Return the (x, y) coordinate for the center point of the cell that contains the specified text.  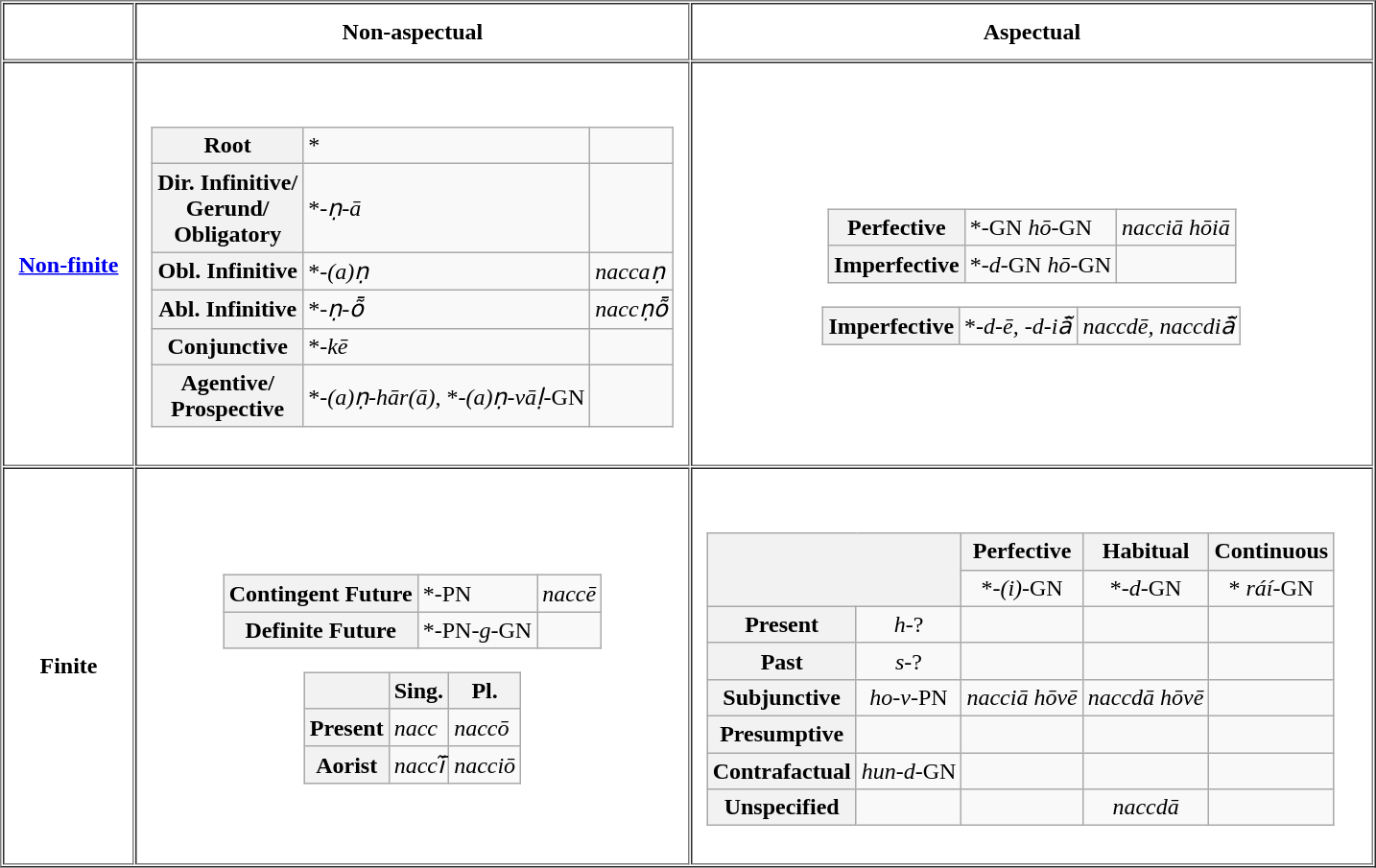
Subjunctive (781, 697)
Definite Future (320, 630)
*-(i)-GN (1022, 588)
s-? (909, 661)
Continuous (1271, 551)
Dir. Infinitive/Gerund/Obligatory (228, 208)
naccdē, naccdiā̃ (1159, 326)
Root (228, 146)
Aorist (346, 764)
Non-aspectual (413, 32)
Contrafactual (781, 770)
*-GN hō-GN (1040, 227)
Presumptive (781, 734)
Non-finite (69, 264)
naccī̃ (418, 764)
*-(a)ṇ (447, 271)
*-PN-g-GN (477, 630)
nacc (418, 727)
hun-d-GN (909, 770)
Unspecified (781, 808)
Past (781, 661)
*-ṇ-ā (447, 208)
Pl. (486, 691)
nacciō (486, 764)
*-d-GN (1146, 588)
naccō (486, 727)
naccdā hōvē (1146, 697)
Obl. Infinitive (228, 271)
h-? (909, 624)
naccē (570, 594)
Abl. Infinitive (228, 309)
*-PN (477, 594)
*-(a)ṇ-hār(ā), *-(a)ṇ-vāḷ-GN (447, 395)
* ráí-GN (1271, 588)
*-kē (447, 346)
*-ṇ-ȭ (447, 309)
*-d-ē, -d-iā̃ (1019, 326)
nacciā hōvē (1022, 697)
Contingent Future (320, 594)
Habitual (1146, 551)
Conjunctive (228, 346)
ho-v-PN (909, 697)
nacciā hōiā (1176, 227)
Aspectual (1032, 32)
Contingent Future *-PN naccē Definite Future *-PN-g-GN Sing. Pl. Present nacc naccō Aorist naccī̃ nacciō (413, 667)
Finite (69, 667)
naccaṇ (631, 271)
Sing. (418, 691)
*-d-GN hō-GN (1040, 264)
Agentive/Prospective (228, 395)
naccdā (1146, 808)
* (447, 146)
naccṇȭ (631, 309)
Perfective *-GN hō-GN nacciā hōiā Imperfective *-d-GN hō-GN Imperfective *-d-ē, -d-iā̃ naccdē, naccdiā̃ (1032, 264)
